Return (X, Y) of the center of cell containing provided text 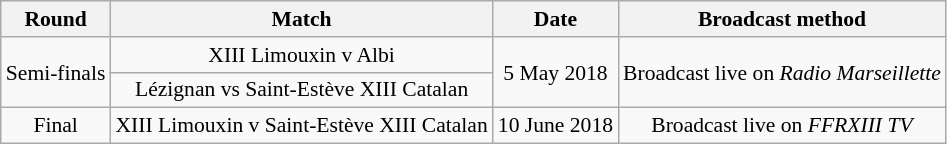
10 June 2018 (556, 126)
XIII Limouxin v Albi (301, 55)
Lézignan vs Saint-Estève XIII Catalan (301, 90)
Broadcast method (782, 19)
Broadcast live on FFRXIII TV (782, 126)
Date (556, 19)
XIII Limouxin v Saint-Estève XIII Catalan (301, 126)
Round (56, 19)
Semi-finals (56, 72)
Broadcast live on Radio Marseillette (782, 72)
Final (56, 126)
Match (301, 19)
5 May 2018 (556, 72)
